Return the [x, y] coordinate for the center point of the cell that contains the specified text.  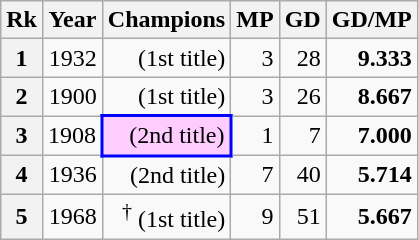
MP [255, 20]
1932 [72, 58]
Rk [22, 20]
1968 [72, 216]
† (1st title) [166, 216]
7.000 [372, 136]
1900 [72, 96]
9 [255, 216]
5.714 [372, 174]
8.667 [372, 96]
28 [302, 58]
Champions [166, 20]
9.333 [372, 58]
1936 [72, 174]
Year [72, 20]
GD [302, 20]
51 [302, 216]
40 [302, 174]
5 [22, 216]
1908 [72, 136]
26 [302, 96]
5.667 [372, 216]
4 [22, 174]
2 [22, 96]
GD/MP [372, 20]
